Pinpoint the cell where the given text exists, returning its (X, Y) midpoint coordinate. 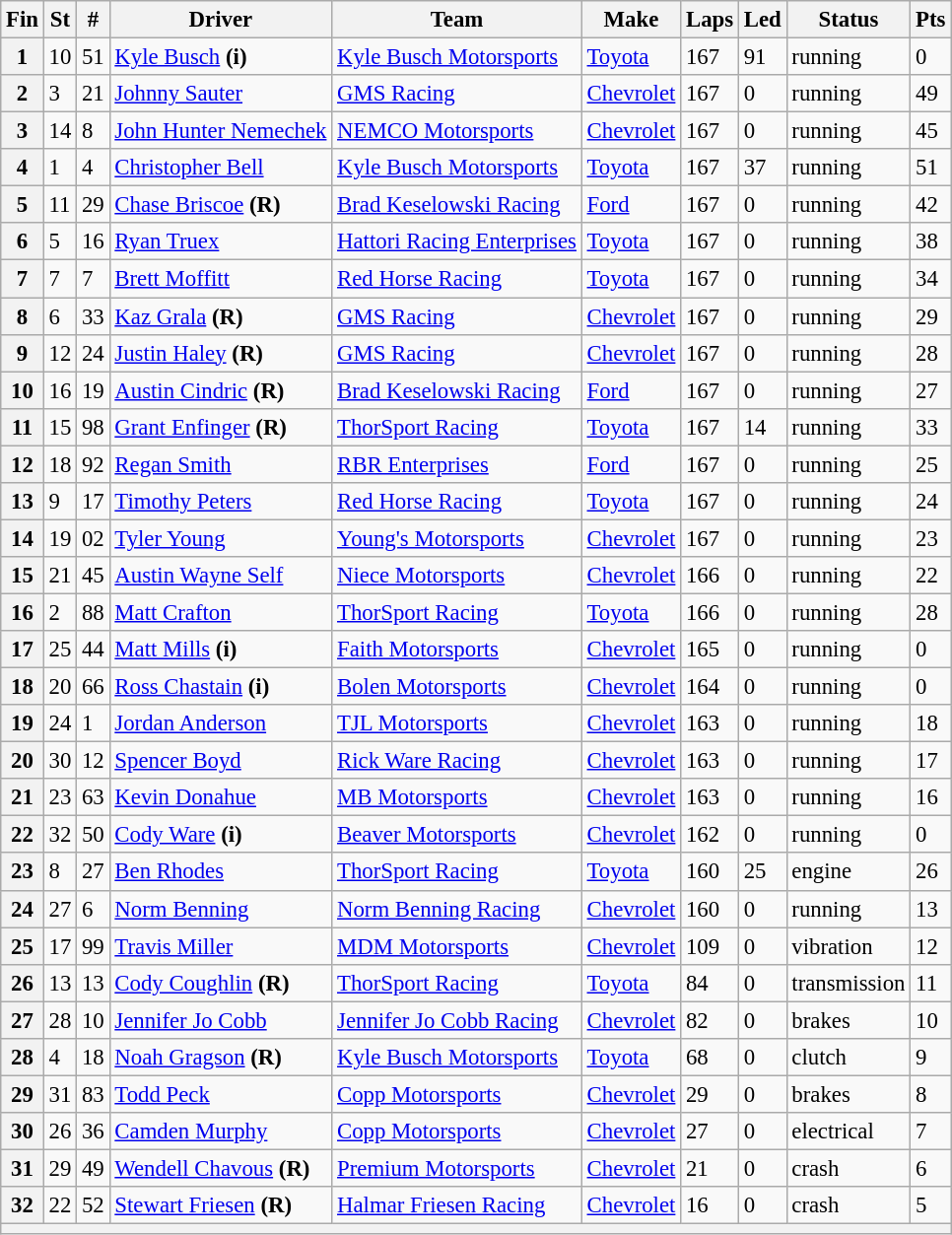
Team (457, 20)
Camden Murphy (221, 1132)
Laps (710, 20)
Norm Benning Racing (457, 909)
Stewart Friesen (R) (221, 1205)
Austin Wayne Self (221, 576)
Ryan Truex (221, 241)
electrical (849, 1132)
MDM Motorsports (457, 946)
Pts (930, 20)
clutch (849, 1058)
Noah Gragson (R) (221, 1058)
165 (710, 650)
Kaz Grala (R) (221, 316)
Tyler Young (221, 538)
Spencer Boyd (221, 761)
68 (710, 1058)
Jordan Anderson (221, 723)
84 (710, 983)
vibration (849, 946)
Fin (23, 20)
91 (763, 57)
Christopher Bell (221, 168)
34 (930, 279)
37 (763, 168)
engine (849, 872)
Halmar Friesen Racing (457, 1205)
92 (93, 464)
Beaver Motorsports (457, 835)
Jennifer Jo Cobb (221, 1020)
Matt Crafton (221, 612)
Matt Mills (i) (221, 650)
Ben Rhodes (221, 872)
38 (930, 241)
Make (631, 20)
MB Motorsports (457, 797)
162 (710, 835)
Grant Enfinger (R) (221, 427)
164 (710, 687)
Wendell Chavous (R) (221, 1168)
Kevin Donahue (221, 797)
Hattori Racing Enterprises (457, 241)
# (93, 20)
Young's Motorsports (457, 538)
63 (93, 797)
82 (710, 1020)
52 (93, 1205)
Bolen Motorsports (457, 687)
Travis Miller (221, 946)
Brett Moffitt (221, 279)
36 (93, 1132)
Ross Chastain (i) (221, 687)
Cody Coughlin (R) (221, 983)
Cody Ware (i) (221, 835)
Timothy Peters (221, 502)
Justin Haley (R) (221, 353)
St (59, 20)
Jennifer Jo Cobb Racing (457, 1020)
Johnny Sauter (221, 94)
88 (93, 612)
Premium Motorsports (457, 1168)
transmission (849, 983)
Norm Benning (221, 909)
Status (849, 20)
66 (93, 687)
RBR Enterprises (457, 464)
50 (93, 835)
Driver (221, 20)
TJL Motorsports (457, 723)
Led (763, 20)
Chase Briscoe (R) (221, 205)
83 (93, 1094)
Rick Ware Racing (457, 761)
109 (710, 946)
42 (930, 205)
02 (93, 538)
98 (93, 427)
99 (93, 946)
Regan Smith (221, 464)
44 (93, 650)
John Hunter Nemechek (221, 131)
Kyle Busch (i) (221, 57)
Niece Motorsports (457, 576)
Austin Cindric (R) (221, 390)
Faith Motorsports (457, 650)
NEMCO Motorsports (457, 131)
Todd Peck (221, 1094)
